Provide the [x, y] coordinate of the cell's center where the given text is located.  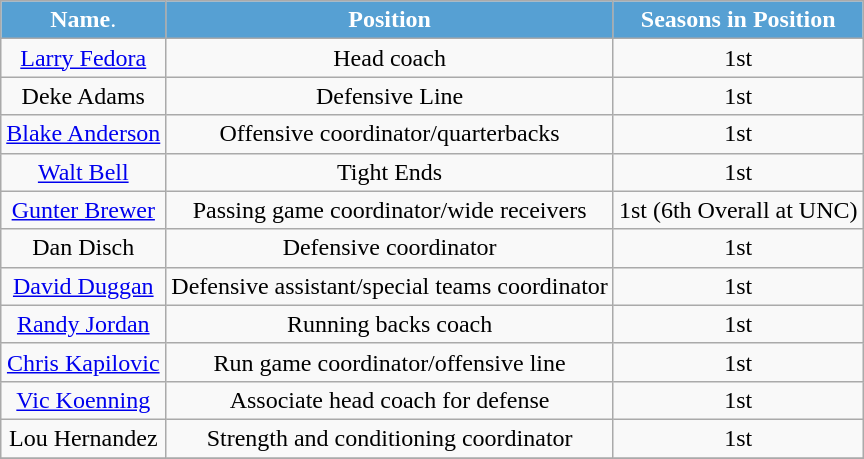
Associate head coach for defense [390, 400]
Vic Koenning [84, 400]
Walt Bell [84, 172]
Passing game coordinator/wide receivers [390, 210]
Seasons in Position [738, 20]
Larry Fedora [84, 58]
Run game coordinator/offensive line [390, 362]
Name. [84, 20]
Lou Hernandez [84, 438]
Head coach [390, 58]
Offensive coordinator/quarterbacks [390, 134]
David Duggan [84, 286]
1st (6th Overall at UNC) [738, 210]
Randy Jordan [84, 324]
Defensive Line [390, 96]
Running backs coach [390, 324]
Tight Ends [390, 172]
Deke Adams [84, 96]
Strength and conditioning coordinator [390, 438]
Dan Disch [84, 248]
Chris Kapilovic [84, 362]
Blake Anderson [84, 134]
Defensive coordinator [390, 248]
Position [390, 20]
Gunter Brewer [84, 210]
Defensive assistant/special teams coordinator [390, 286]
